Pinpoint the cell where the given text exists, returning its (x, y) midpoint coordinate. 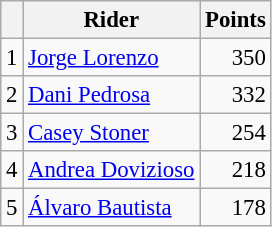
254 (236, 133)
Points (236, 20)
Jorge Lorenzo (112, 58)
218 (236, 170)
178 (236, 208)
Andrea Dovizioso (112, 170)
2 (12, 95)
1 (12, 58)
Casey Stoner (112, 133)
5 (12, 208)
Rider (112, 20)
332 (236, 95)
4 (12, 170)
Dani Pedrosa (112, 95)
350 (236, 58)
3 (12, 133)
Álvaro Bautista (112, 208)
